Detect which cell encompasses the target text, then output its [x, y] center coordinate. 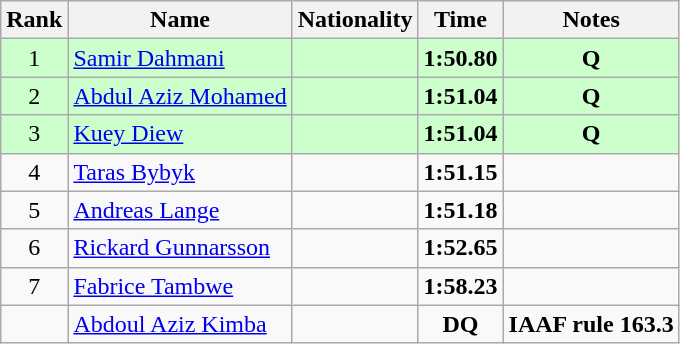
Nationality [355, 20]
7 [34, 286]
5 [34, 210]
Kuey Diew [180, 134]
2 [34, 96]
6 [34, 248]
4 [34, 172]
3 [34, 134]
Abdoul Aziz Kimba [180, 324]
DQ [460, 324]
Taras Bybyk [180, 172]
Name [180, 20]
Rickard Gunnarsson [180, 248]
Fabrice Tambwe [180, 286]
Samir Dahmani [180, 58]
1:51.18 [460, 210]
Time [460, 20]
IAAF rule 163.3 [591, 324]
1:50.80 [460, 58]
1 [34, 58]
Notes [591, 20]
Andreas Lange [180, 210]
Abdul Aziz Mohamed [180, 96]
1:51.15 [460, 172]
1:58.23 [460, 286]
1:52.65 [460, 248]
Rank [34, 20]
